From the cell containing the given text, extract its center point as (x, y) coordinate. 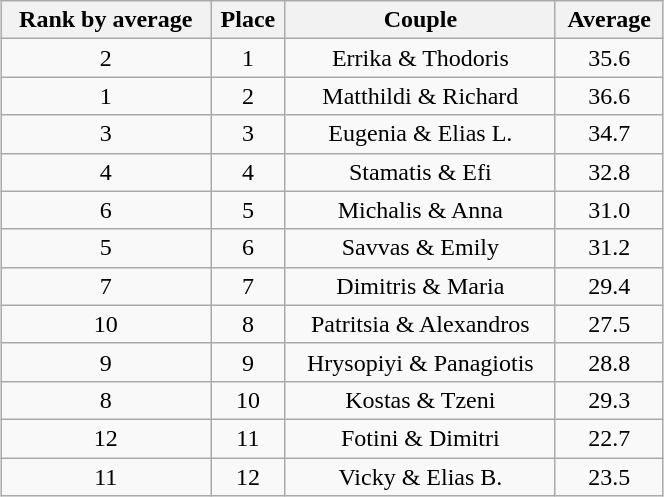
Hrysopiyi & Panagiotis (420, 362)
29.3 (609, 400)
Vicky & Elias B. (420, 477)
Patritsia & Alexandros (420, 324)
Dimitris & Maria (420, 286)
31.2 (609, 248)
Place (248, 20)
Rank by average (106, 20)
22.7 (609, 438)
Savvas & Emily (420, 248)
Average (609, 20)
Stamatis & Efi (420, 172)
Couple (420, 20)
31.0 (609, 210)
Kostas & Tzeni (420, 400)
32.8 (609, 172)
36.6 (609, 96)
34.7 (609, 134)
Errika & Thodoris (420, 58)
Matthildi & Richard (420, 96)
Fotini & Dimitri (420, 438)
28.8 (609, 362)
Michalis & Anna (420, 210)
29.4 (609, 286)
Eugenia & Elias L. (420, 134)
35.6 (609, 58)
27.5 (609, 324)
23.5 (609, 477)
